From the cell containing the given text, extract its center point as [X, Y] coordinate. 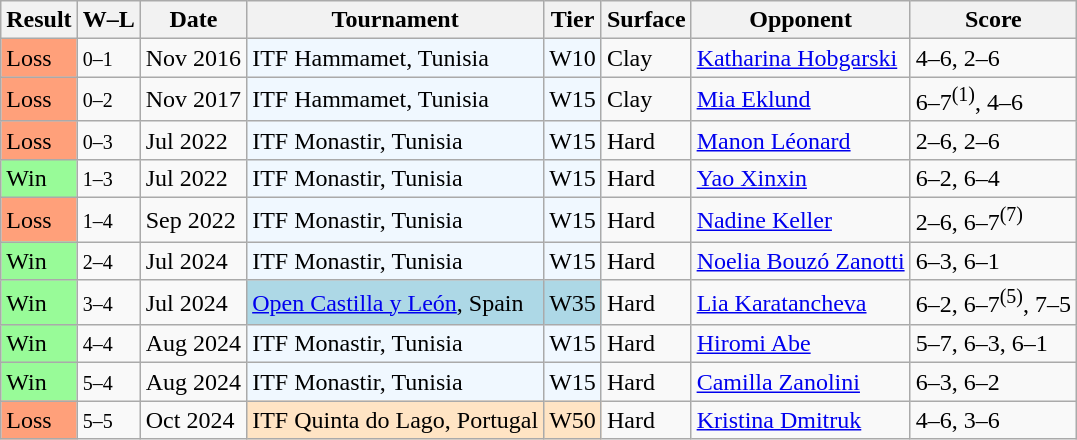
6–7(1), 4–6 [993, 100]
Date [193, 20]
Hiromi Abe [800, 344]
Oct 2024 [193, 420]
Camilla Zanolini [800, 382]
4–4 [108, 344]
3–4 [108, 302]
5–7, 6–3, 6–1 [993, 344]
0–2 [108, 100]
6–2, 6–4 [993, 178]
1–4 [108, 220]
Open Castilla y León, Spain [396, 302]
6–3, 6–1 [993, 261]
6–3, 6–2 [993, 382]
0–3 [108, 140]
W35 [573, 302]
4–6, 2–6 [993, 58]
Score [993, 20]
1–3 [108, 178]
Kristina Dmitruk [800, 420]
Nadine Keller [800, 220]
Mia Eklund [800, 100]
W10 [573, 58]
Tournament [396, 20]
2–6, 6–7(7) [993, 220]
ITF Quinta do Lago, Portugal [396, 420]
Sep 2022 [193, 220]
5–4 [108, 382]
5–5 [108, 420]
Manon Léonard [800, 140]
4–6, 3–6 [993, 420]
6–2, 6–7(5), 7–5 [993, 302]
0–1 [108, 58]
Tier [573, 20]
Nov 2017 [193, 100]
Surface [646, 20]
Noelia Bouzó Zanotti [800, 261]
Result [39, 20]
W–L [108, 20]
Nov 2016 [193, 58]
Lia Karatancheva [800, 302]
Katharina Hobgarski [800, 58]
Opponent [800, 20]
Yao Xinxin [800, 178]
W50 [573, 420]
2–6, 2–6 [993, 140]
2–4 [108, 261]
